From the cell containing the given text, extract its center point as [X, Y] coordinate. 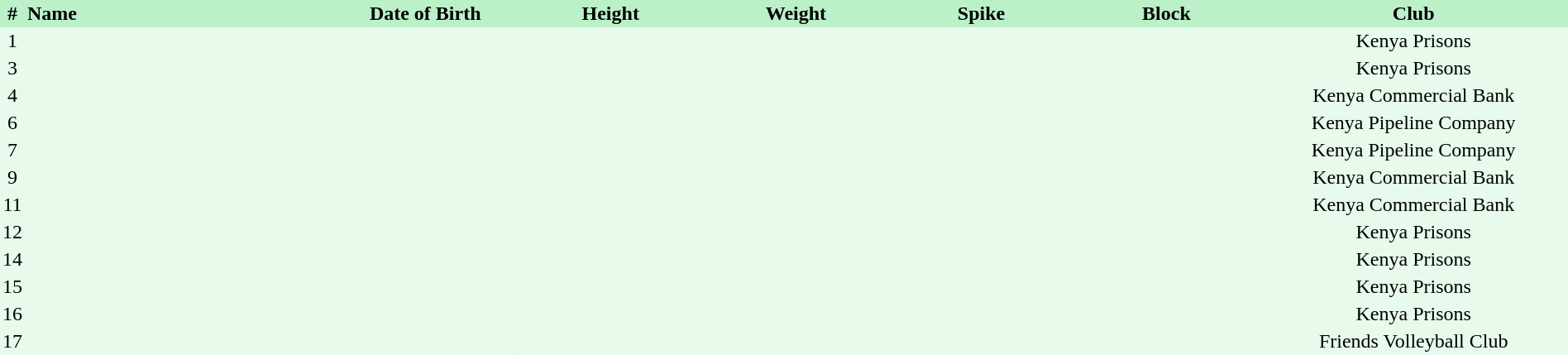
17 [12, 341]
16 [12, 314]
Date of Birth [425, 13]
Height [610, 13]
15 [12, 286]
6 [12, 122]
Weight [796, 13]
3 [12, 68]
Club [1413, 13]
Block [1166, 13]
12 [12, 232]
4 [12, 96]
Name [179, 13]
1 [12, 41]
7 [12, 151]
14 [12, 260]
Spike [982, 13]
# [12, 13]
11 [12, 205]
Friends Volleyball Club [1413, 341]
9 [12, 177]
